Capture the cell that displays the provided text and extract its [x, y] central coordinate. 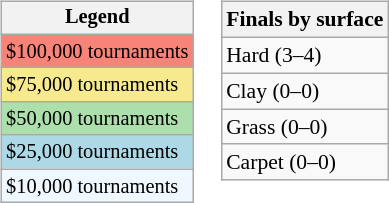
Carpet (0–0) [304, 162]
Finals by surface [304, 20]
Hard (3–4) [304, 55]
$100,000 tournaments [97, 51]
Grass (0–0) [304, 127]
Legend [97, 18]
Clay (0–0) [304, 91]
$50,000 tournaments [97, 119]
$10,000 tournaments [97, 186]
$25,000 tournaments [97, 152]
$75,000 tournaments [97, 85]
